Return (X, Y) of the center of cell containing provided text 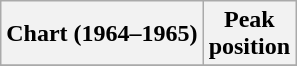
Peakposition (249, 34)
Chart (1964–1965) (102, 34)
